From the cell containing the given text, extract its center point as (x, y) coordinate. 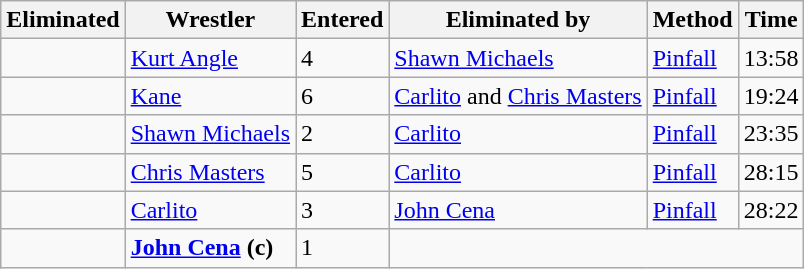
Chris Masters (210, 172)
3 (342, 210)
Eliminated (63, 20)
Carlito and Chris Masters (518, 96)
6 (342, 96)
19:24 (771, 96)
John Cena (518, 210)
Kane (210, 96)
23:35 (771, 134)
Method (692, 20)
28:15 (771, 172)
1 (342, 248)
4 (342, 58)
Wrestler (210, 20)
2 (342, 134)
13:58 (771, 58)
Eliminated by (518, 20)
5 (342, 172)
28:22 (771, 210)
Entered (342, 20)
Kurt Angle (210, 58)
John Cena (c) (210, 248)
Time (771, 20)
